Scan for the cell matching the given text and deliver its [X, Y] coordinate at center. 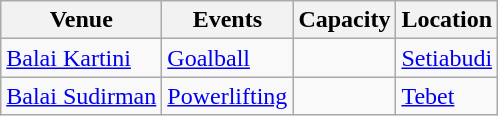
Setiabudi [447, 58]
Powerlifting [228, 96]
Goalball [228, 58]
Balai Sudirman [82, 96]
Balai Kartini [82, 58]
Events [228, 20]
Location [447, 20]
Capacity [344, 20]
Venue [82, 20]
Tebet [447, 96]
